Detect which cell encompasses the target text, then output its (x, y) center coordinate. 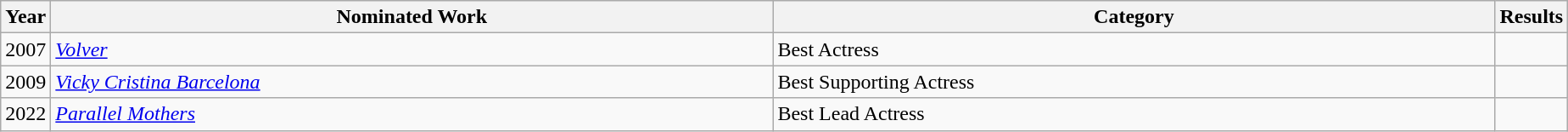
Parallel Mothers (412, 114)
2022 (25, 114)
Vicky Cristina Barcelona (412, 82)
2009 (25, 82)
Results (1532, 17)
Nominated Work (412, 17)
Year (25, 17)
Category (1134, 17)
2007 (25, 49)
Volver (412, 49)
Best Supporting Actress (1134, 82)
Best Lead Actress (1134, 114)
Best Actress (1134, 49)
